Return [X, Y] of the center of cell containing provided text 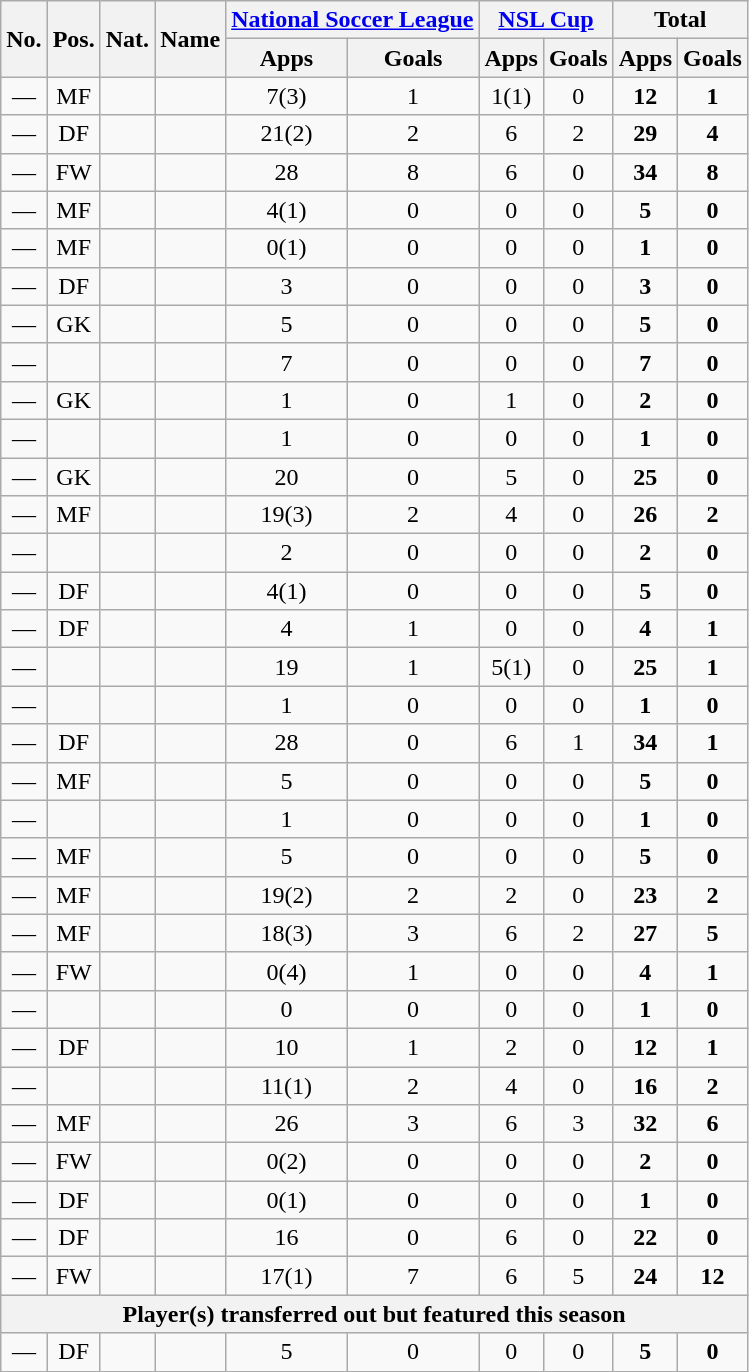
22 [645, 1238]
No. [24, 39]
24 [645, 1276]
19 [287, 667]
7(3) [287, 96]
10 [287, 1047]
23 [645, 895]
Name [190, 39]
Total [680, 20]
NSL Cup [546, 20]
17(1) [287, 1276]
29 [645, 134]
20 [287, 477]
National Soccer League [352, 20]
11(1) [287, 1085]
0(4) [287, 971]
32 [645, 1124]
Player(s) transferred out but featured this season [374, 1314]
Pos. [74, 39]
1(1) [511, 96]
5(1) [511, 667]
19(3) [287, 515]
0(2) [287, 1162]
27 [645, 933]
19(2) [287, 895]
Nat. [127, 39]
18(3) [287, 933]
21(2) [287, 134]
